Detect which cell encompasses the target text, then output its (X, Y) center coordinate. 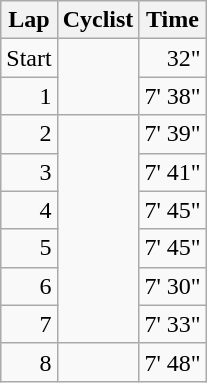
Start (29, 58)
7' 30" (172, 286)
32" (172, 58)
Lap (29, 20)
7' 38" (172, 96)
6 (29, 286)
7 (29, 324)
Cyclist (98, 20)
2 (29, 134)
4 (29, 210)
Time (172, 20)
5 (29, 248)
8 (29, 362)
1 (29, 96)
7' 33" (172, 324)
7' 41" (172, 172)
7' 39" (172, 134)
3 (29, 172)
7' 48" (172, 362)
